Determine the [x, y] coordinate at the center of the cell enclosing the given text.  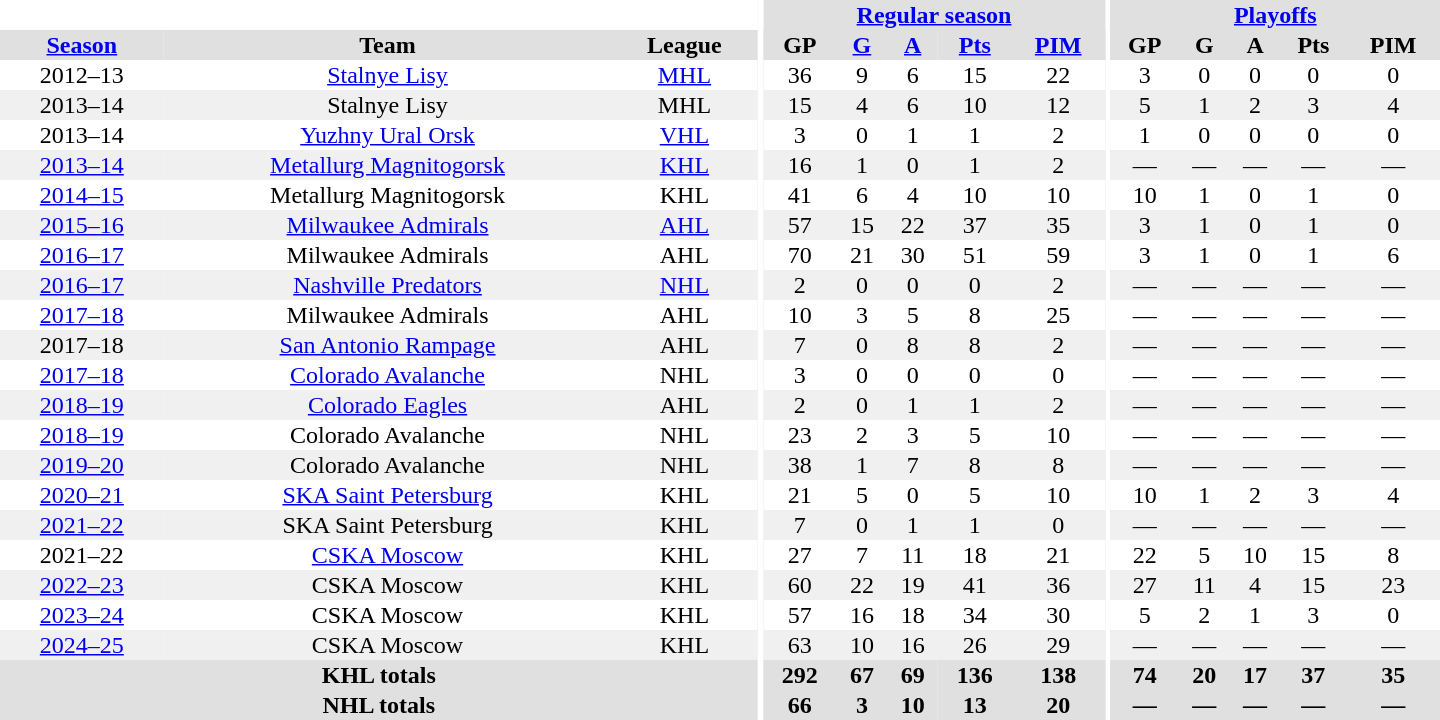
2023–24 [82, 615]
2015–16 [82, 225]
59 [1058, 255]
69 [912, 675]
2024–25 [82, 645]
26 [974, 645]
12 [1058, 105]
34 [974, 615]
Colorado Eagles [388, 405]
138 [1058, 675]
63 [800, 645]
Playoffs [1276, 15]
292 [800, 675]
VHL [684, 135]
29 [1058, 645]
Nashville Predators [388, 285]
2019–20 [82, 465]
San Antonio Rampage [388, 345]
Yuzhny Ural Orsk [388, 135]
NHL totals [379, 705]
66 [800, 705]
60 [800, 585]
17 [1256, 675]
Season [82, 45]
19 [912, 585]
2022–23 [82, 585]
League [684, 45]
25 [1058, 315]
2014–15 [82, 195]
Regular season [934, 15]
9 [862, 75]
KHL totals [379, 675]
38 [800, 465]
Team [388, 45]
2012–13 [82, 75]
74 [1145, 675]
70 [800, 255]
136 [974, 675]
13 [974, 705]
51 [974, 255]
2020–21 [82, 495]
67 [862, 675]
